Pinpoint the cell where the given text exists, returning its (x, y) midpoint coordinate. 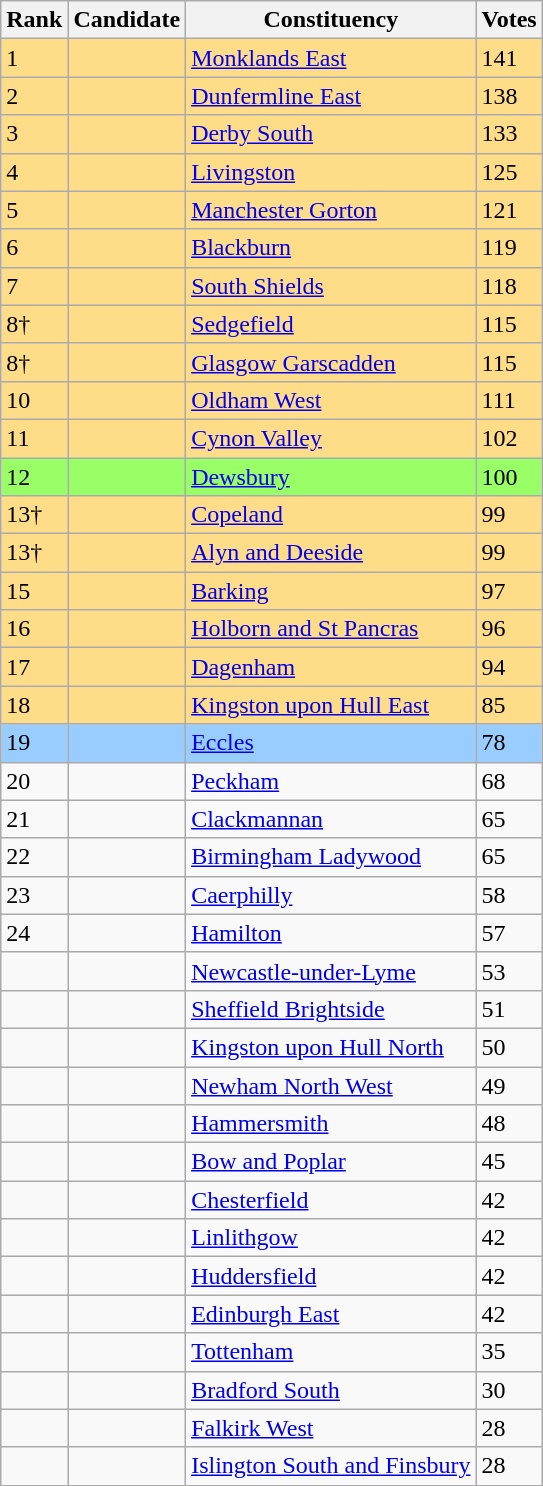
20 (34, 781)
35 (509, 1352)
85 (509, 705)
17 (34, 667)
Newcastle-under-Lyme (331, 971)
Dagenham (331, 667)
Livingston (331, 172)
97 (509, 591)
24 (34, 933)
Tottenham (331, 1352)
Votes (509, 20)
Glasgow Garscadden (331, 362)
Bow and Poplar (331, 1162)
Kingston upon Hull North (331, 1047)
102 (509, 438)
94 (509, 667)
10 (34, 400)
118 (509, 286)
48 (509, 1124)
Edinburgh East (331, 1314)
Kingston upon Hull East (331, 705)
50 (509, 1047)
21 (34, 819)
100 (509, 477)
Rank (34, 20)
133 (509, 134)
53 (509, 971)
Barking (331, 591)
Manchester Gorton (331, 210)
Blackburn (331, 248)
Copeland (331, 515)
Huddersfield (331, 1276)
4 (34, 172)
2 (34, 96)
Dunfermline East (331, 96)
Islington South and Finsbury (331, 1466)
Falkirk West (331, 1428)
23 (34, 895)
30 (509, 1390)
111 (509, 400)
19 (34, 743)
58 (509, 895)
Peckham (331, 781)
South Shields (331, 286)
3 (34, 134)
Eccles (331, 743)
51 (509, 1009)
138 (509, 96)
Monklands East (331, 58)
Alyn and Deeside (331, 553)
Sheffield Brightside (331, 1009)
15 (34, 591)
78 (509, 743)
5 (34, 210)
121 (509, 210)
Birmingham Ladywood (331, 857)
Constituency (331, 20)
6 (34, 248)
Clackmannan (331, 819)
119 (509, 248)
125 (509, 172)
12 (34, 477)
Candidate (127, 20)
141 (509, 58)
18 (34, 705)
Chesterfield (331, 1200)
Bradford South (331, 1390)
16 (34, 629)
45 (509, 1162)
Linlithgow (331, 1238)
96 (509, 629)
7 (34, 286)
Hammersmith (331, 1124)
Dewsbury (331, 477)
Oldham West (331, 400)
57 (509, 933)
Derby South (331, 134)
11 (34, 438)
Hamilton (331, 933)
Caerphilly (331, 895)
68 (509, 781)
Newham North West (331, 1085)
Cynon Valley (331, 438)
49 (509, 1085)
1 (34, 58)
Sedgefield (331, 324)
22 (34, 857)
Holborn and St Pancras (331, 629)
